Find where the given text appears and provide that cell's center as (x, y) coordinate. 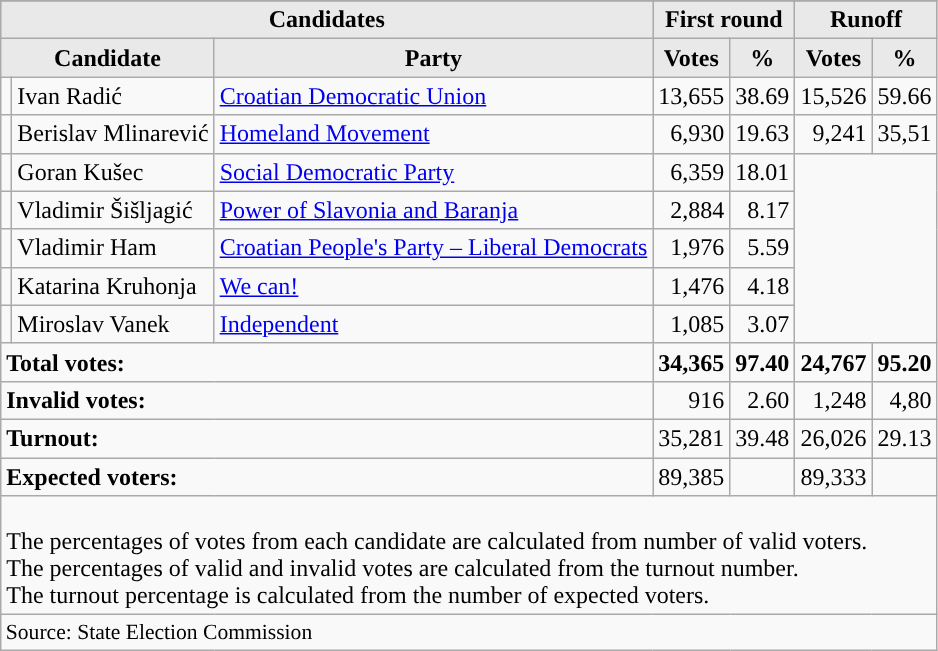
Vladimir Šišljagić (113, 210)
Vladimir Ham (113, 248)
Expected voters: (327, 477)
13,655 (692, 96)
29.13 (904, 438)
6,359 (692, 172)
1,248 (834, 400)
26,026 (834, 438)
5.59 (762, 248)
2,884 (692, 210)
Croatian People's Party – Liberal Democrats (434, 248)
Runoff (866, 20)
19.63 (762, 134)
Miroslav Vanek (113, 324)
89,333 (834, 477)
Ivan Radić (113, 96)
38.69 (762, 96)
34,365 (692, 362)
15,526 (834, 96)
Croatian Democratic Union (434, 96)
Social Democratic Party (434, 172)
Homeland Movement (434, 134)
Independent (434, 324)
Source: State Election Commission (469, 633)
Katarina Kruhonja (113, 286)
2.60 (762, 400)
First round (724, 20)
916 (692, 400)
Candidates (327, 20)
35,281 (692, 438)
3.07 (762, 324)
9,241 (834, 134)
59.66 (904, 96)
1,476 (692, 286)
1,085 (692, 324)
Party (434, 58)
8.17 (762, 210)
18.01 (762, 172)
39.48 (762, 438)
24,767 (834, 362)
Turnout: (327, 438)
Total votes: (327, 362)
35,51 (904, 134)
95.20 (904, 362)
Power of Slavonia and Baranja (434, 210)
Berislav Mlinarević (113, 134)
Candidate (108, 58)
1,976 (692, 248)
6,930 (692, 134)
Goran Kušec (113, 172)
89,385 (692, 477)
We can! (434, 286)
4.18 (762, 286)
4,80 (904, 400)
97.40 (762, 362)
Invalid votes: (327, 400)
